From the cell containing the given text, extract its center point as [x, y] coordinate. 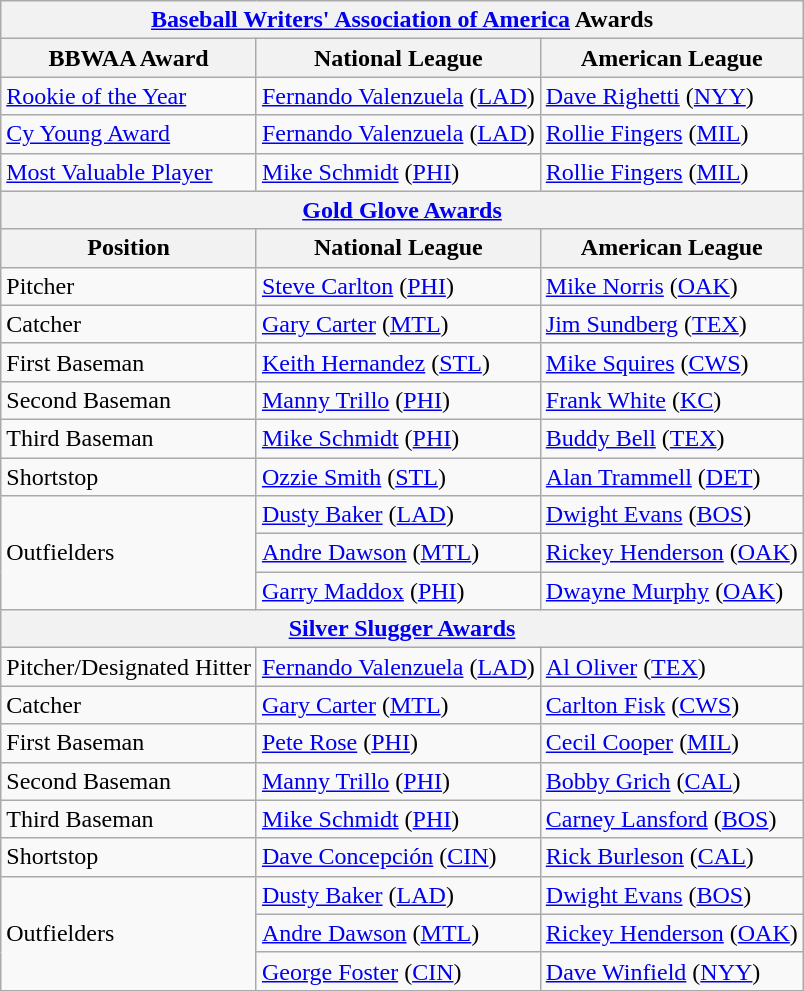
Mike Norris (OAK) [672, 286]
BBWAA Award [129, 58]
Alan Trammell (DET) [672, 477]
Carlton Fisk (CWS) [672, 705]
Al Oliver (TEX) [672, 667]
Keith Hernandez (STL) [398, 362]
Gold Glove Awards [402, 210]
Mike Squires (CWS) [672, 362]
Pitcher/Designated Hitter [129, 667]
Silver Slugger Awards [402, 629]
Rookie of the Year [129, 96]
Bobby Grich (CAL) [672, 781]
Dave Concepción (CIN) [398, 857]
Rick Burleson (CAL) [672, 857]
Steve Carlton (PHI) [398, 286]
Buddy Bell (TEX) [672, 438]
Dwayne Murphy (OAK) [672, 591]
Pete Rose (PHI) [398, 743]
Garry Maddox (PHI) [398, 591]
Baseball Writers' Association of America Awards [402, 20]
Pitcher [129, 286]
Frank White (KC) [672, 400]
Position [129, 248]
Most Valuable Player [129, 172]
Jim Sundberg (TEX) [672, 324]
Dave Winfield (NYY) [672, 971]
Cecil Cooper (MIL) [672, 743]
George Foster (CIN) [398, 971]
Carney Lansford (BOS) [672, 819]
Cy Young Award [129, 134]
Ozzie Smith (STL) [398, 477]
Dave Righetti (NYY) [672, 96]
